Locate the cell with the specified text and output its (x, y) center coordinate. 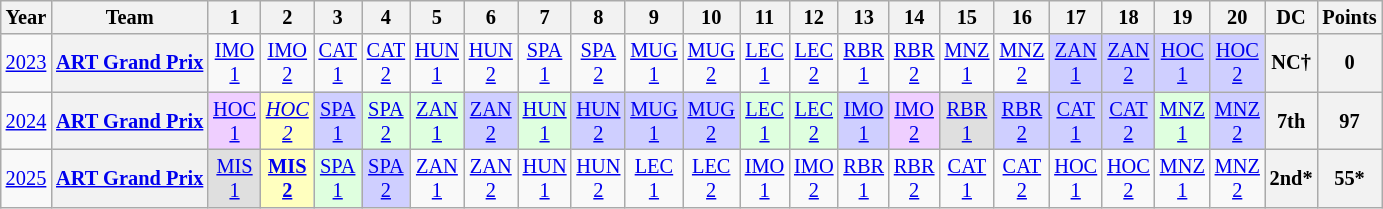
15 (966, 17)
3 (338, 17)
17 (1076, 17)
5 (437, 17)
MIS2 (288, 178)
Team (130, 17)
2 (288, 17)
7 (545, 17)
16 (1022, 17)
20 (1238, 17)
DC (1292, 17)
19 (1182, 17)
Points (1349, 17)
6 (491, 17)
12 (814, 17)
NC† (1292, 63)
55* (1349, 178)
2023 (26, 63)
13 (863, 17)
1 (234, 17)
14 (914, 17)
97 (1349, 121)
7th (1292, 121)
2nd* (1292, 178)
10 (712, 17)
2025 (26, 178)
4 (386, 17)
8 (598, 17)
9 (654, 17)
Year (26, 17)
2024 (26, 121)
0 (1349, 63)
11 (764, 17)
MIS1 (234, 178)
18 (1128, 17)
